From the cell containing the given text, extract its center point as [X, Y] coordinate. 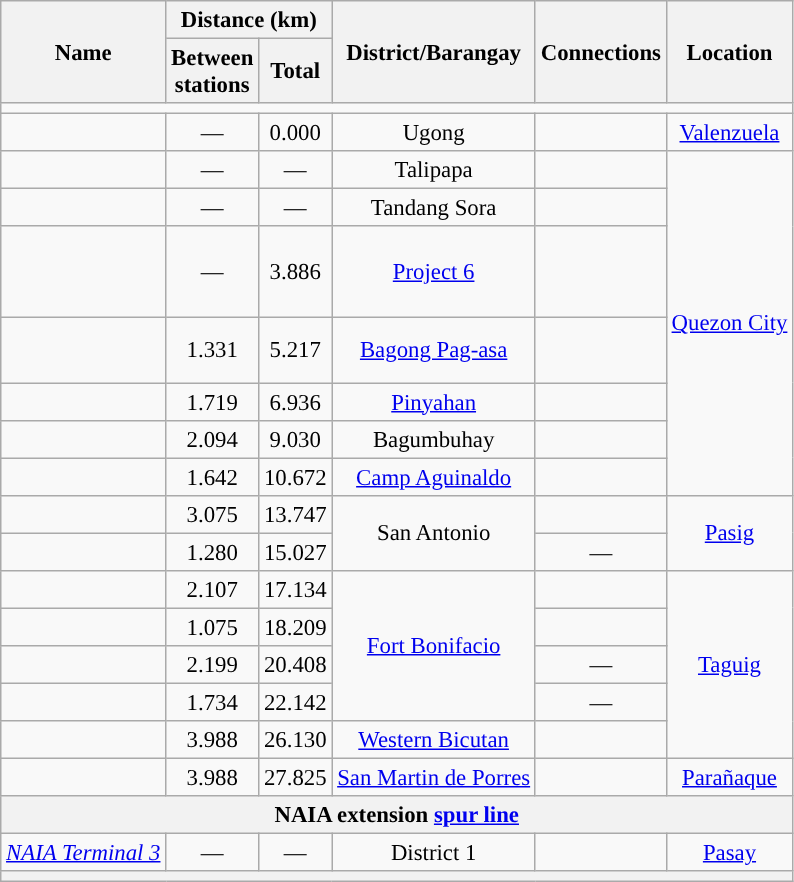
Name [84, 52]
Fort Bonifacio [434, 646]
Camp Aguinaldo [434, 477]
2.094 [212, 439]
5.217 [296, 350]
Bagumbuhay [434, 439]
26.130 [296, 740]
Quezon City [729, 323]
Talipapa [434, 170]
1.331 [212, 350]
1.719 [212, 402]
NAIA Terminal 3 [84, 853]
NAIA extension spur line [397, 815]
Total [296, 72]
San Martin de Porres [434, 778]
6.936 [296, 402]
Ugong [434, 133]
Western Bicutan [434, 740]
0.000 [296, 133]
1.734 [212, 702]
Betweenstations [212, 72]
2.199 [212, 665]
Taguig [729, 665]
San Antonio [434, 532]
9.030 [296, 439]
Valenzuela [729, 133]
2.107 [212, 590]
Bagong Pag-asa [434, 350]
3.886 [296, 272]
1.642 [212, 477]
Tandang Sora [434, 208]
District/Barangay [434, 52]
22.142 [296, 702]
Parañaque [729, 778]
Pasay [729, 853]
Location [729, 52]
17.134 [296, 590]
18.209 [296, 627]
15.027 [296, 552]
27.825 [296, 778]
10.672 [296, 477]
Pinyahan [434, 402]
1.075 [212, 627]
1.280 [212, 552]
20.408 [296, 665]
District 1 [434, 853]
Pasig [729, 532]
Connections [600, 52]
Project 6 [434, 272]
13.747 [296, 514]
Distance (km) [249, 20]
3.075 [212, 514]
